Detect which cell encompasses the target text, then output its [x, y] center coordinate. 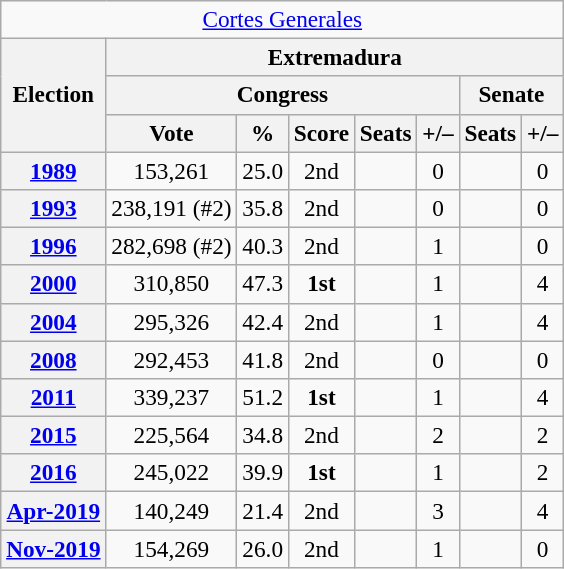
225,564 [172, 435]
35.8 [263, 208]
34.8 [263, 435]
154,269 [172, 548]
41.8 [263, 359]
153,261 [172, 170]
339,237 [172, 397]
Nov-2019 [54, 548]
3 [438, 510]
1996 [54, 246]
245,022 [172, 473]
Extremadura [335, 57]
310,850 [172, 284]
282,698 (#2) [172, 246]
2004 [54, 322]
26.0 [263, 548]
40.3 [263, 246]
Vote [172, 133]
2015 [54, 435]
1993 [54, 208]
21.4 [263, 510]
1989 [54, 170]
42.4 [263, 322]
2016 [54, 473]
Score [321, 133]
Senate [512, 95]
2011 [54, 397]
25.0 [263, 170]
238,191 (#2) [172, 208]
Congress [282, 95]
Election [54, 94]
Apr-2019 [54, 510]
51.2 [263, 397]
39.9 [263, 473]
47.3 [263, 284]
% [263, 133]
2008 [54, 359]
2000 [54, 284]
Cortes Generales [282, 19]
140,249 [172, 510]
292,453 [172, 359]
295,326 [172, 322]
